Detect which cell encompasses the target text, then output its (X, Y) center coordinate. 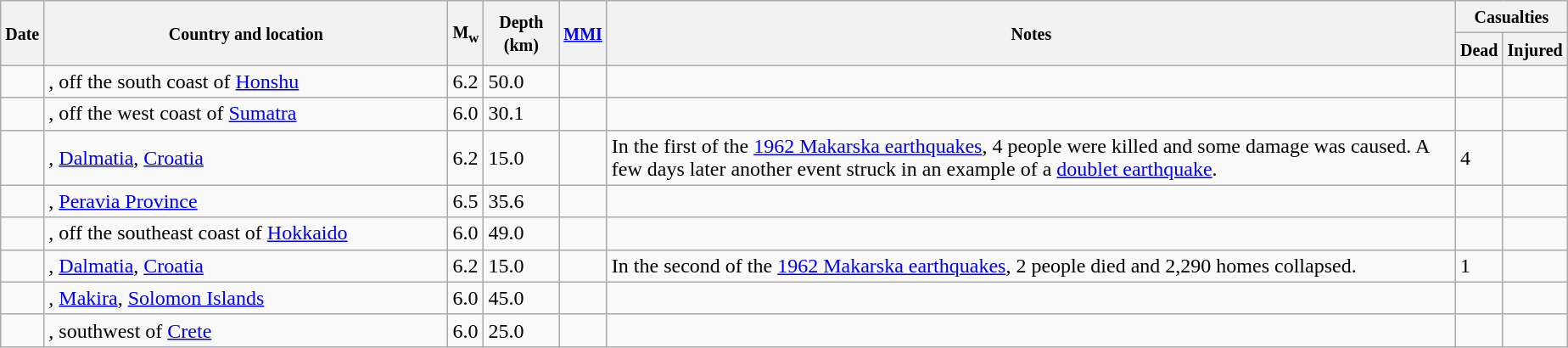
Notes (1031, 33)
30.1 (521, 114)
Dead (1479, 49)
Mw (466, 33)
MMI (584, 33)
, off the southeast coast of Hokkaido (246, 233)
, southwest of Crete (246, 330)
In the second of the 1962 Makarska earthquakes, 2 people died and 2,290 homes collapsed. (1031, 266)
49.0 (521, 233)
, off the south coast of Honshu (246, 81)
Depth (km) (521, 33)
Casualties (1511, 17)
, Peravia Province (246, 201)
25.0 (521, 330)
Date (22, 33)
50.0 (521, 81)
35.6 (521, 201)
, off the west coast of Sumatra (246, 114)
Injured (1535, 49)
Country and location (246, 33)
, Makira, Solomon Islands (246, 298)
6.5 (466, 201)
1 (1479, 266)
4 (1479, 158)
45.0 (521, 298)
